Output the [X, Y] coordinate of the center of the cell containing the given text.  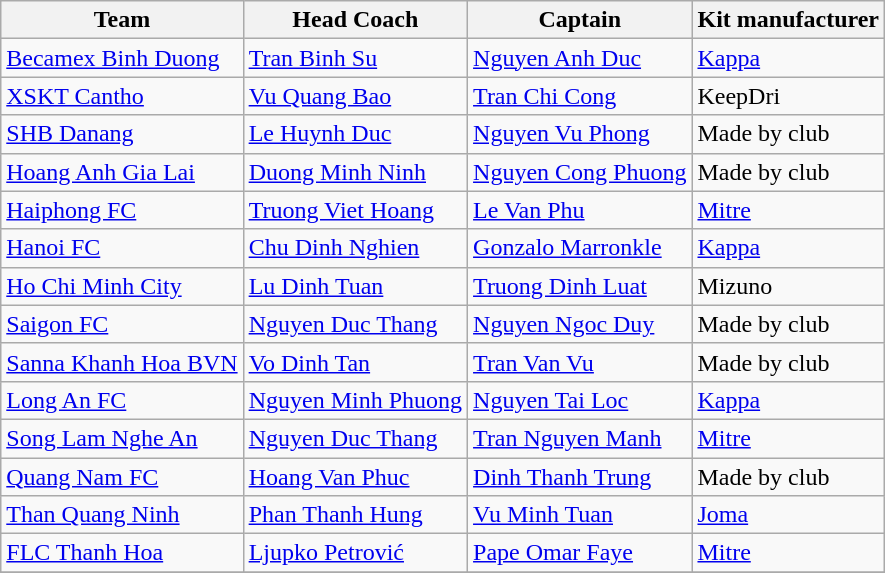
Haiphong FC [122, 210]
Chu Dinh Nghien [355, 248]
Nguyen Minh Phuong [355, 400]
Saigon FC [122, 324]
Nguyen Ngoc Duy [580, 324]
Head Coach [355, 20]
Kit manufacturer [788, 20]
Quang Nam FC [122, 477]
Than Quang Ninh [122, 515]
Team [122, 20]
Mizuno [788, 286]
Vu Minh Tuan [580, 515]
Ljupko Petrović [355, 553]
Truong Viet Hoang [355, 210]
Tran Nguyen Manh [580, 438]
Lu Dinh Tuan [355, 286]
FLC Thanh Hoa [122, 553]
Vu Quang Bao [355, 96]
Tran Binh Su [355, 58]
Tran Chi Cong [580, 96]
Becamex Binh Duong [122, 58]
Pape Omar Faye [580, 553]
KeepDri [788, 96]
Nguyen Anh Duc [580, 58]
Sanna Khanh Hoa BVN [122, 362]
XSKT Cantho [122, 96]
Nguyen Tai Loc [580, 400]
Song Lam Nghe An [122, 438]
Phan Thanh Hung [355, 515]
Long An FC [122, 400]
Hoang Anh Gia Lai [122, 172]
Nguyen Cong Phuong [580, 172]
Joma [788, 515]
Hanoi FC [122, 248]
Truong Dinh Luat [580, 286]
Hoang Van Phuc [355, 477]
SHB Danang [122, 134]
Gonzalo Marronkle [580, 248]
Ho Chi Minh City [122, 286]
Duong Minh Ninh [355, 172]
Tran Van Vu [580, 362]
Captain [580, 20]
Le Van Phu [580, 210]
Le Huynh Duc [355, 134]
Nguyen Vu Phong [580, 134]
Vo Dinh Tan [355, 362]
Dinh Thanh Trung [580, 477]
